Search for the cell housing the specified text and yield its [x, y] center coordinate. 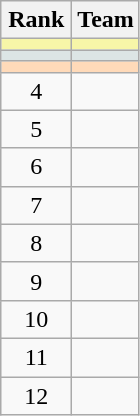
7 [36, 205]
10 [36, 319]
Team [106, 20]
Rank [36, 20]
4 [36, 91]
5 [36, 129]
11 [36, 357]
12 [36, 395]
8 [36, 243]
6 [36, 167]
9 [36, 281]
